Determine the (x, y) coordinate at the center of the cell enclosing the given text.  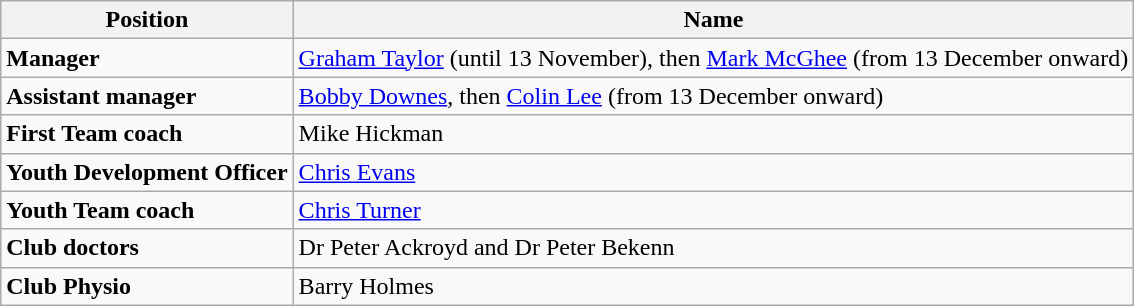
Bobby Downes, then Colin Lee (from 13 December onward) (714, 96)
Graham Taylor (until 13 November), then Mark McGhee (from 13 December onward) (714, 58)
Assistant manager (147, 96)
Youth Team coach (147, 210)
Youth Development Officer (147, 172)
Club doctors (147, 248)
Club Physio (147, 286)
Manager (147, 58)
Position (147, 20)
Chris Turner (714, 210)
Mike Hickman (714, 134)
First Team coach (147, 134)
Name (714, 20)
Chris Evans (714, 172)
Dr Peter Ackroyd and Dr Peter Bekenn (714, 248)
Barry Holmes (714, 286)
